Output the [X, Y] coordinate of the center of the cell containing the given text.  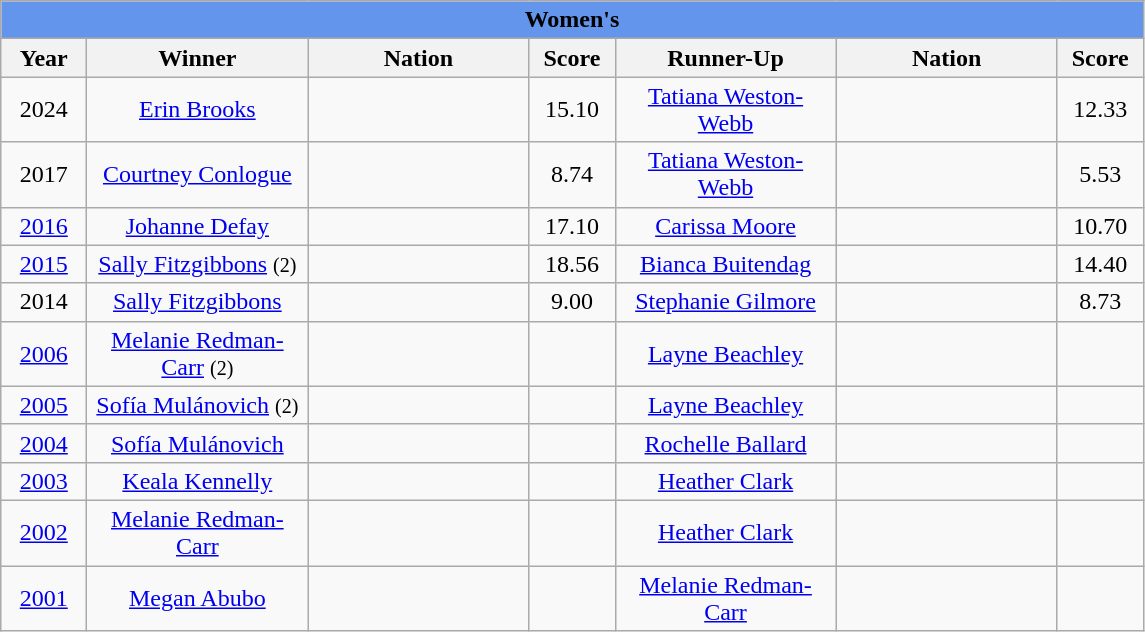
Stephanie Gilmore [726, 302]
Sofía Mulánovich (2) [198, 405]
Keala Kennelly [198, 481]
2006 [44, 354]
2015 [44, 264]
Johanne Defay [198, 226]
Women's [572, 20]
2002 [44, 532]
Rochelle Ballard [726, 443]
Sally Fitzgibbons [198, 302]
2014 [44, 302]
Runner-Up [726, 58]
17.10 [572, 226]
Melanie Redman-Carr (2) [198, 354]
2004 [44, 443]
Courtney Conlogue [198, 174]
5.53 [1100, 174]
2005 [44, 405]
8.73 [1100, 302]
Year [44, 58]
Erin Brooks [198, 110]
Carissa Moore [726, 226]
2016 [44, 226]
9.00 [572, 302]
8.74 [572, 174]
2003 [44, 481]
Megan Abubo [198, 598]
18.56 [572, 264]
Sally Fitzgibbons (2) [198, 264]
Bianca Buitendag [726, 264]
Winner [198, 58]
15.10 [572, 110]
14.40 [1100, 264]
2017 [44, 174]
2001 [44, 598]
10.70 [1100, 226]
2024 [44, 110]
Sofía Mulánovich [198, 443]
12.33 [1100, 110]
